Extract the (X, Y) coordinate from the center of the cell holding the provided text.  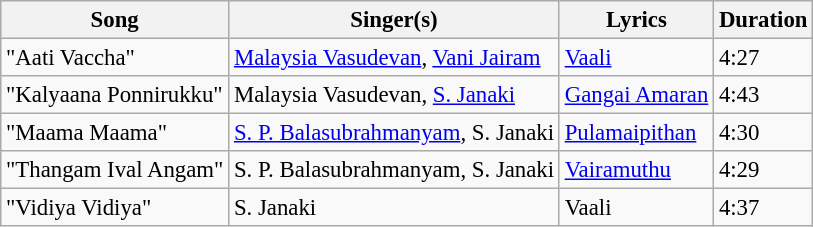
4:37 (764, 208)
"Thangam Ival Angam" (115, 170)
Gangai Amaran (636, 95)
4:27 (764, 58)
4:30 (764, 133)
S. Janaki (394, 208)
Song (115, 20)
Vairamuthu (636, 170)
Singer(s) (394, 20)
Duration (764, 20)
Malaysia Vasudevan, Vani Jairam (394, 58)
Pulamaipithan (636, 133)
4:29 (764, 170)
"Kalyaana Ponnirukku" (115, 95)
"Vidiya Vidiya" (115, 208)
"Maama Maama" (115, 133)
Malaysia Vasudevan, S. Janaki (394, 95)
"Aati Vaccha" (115, 58)
4:43 (764, 95)
Lyrics (636, 20)
